From the cell containing the given text, extract its center point as [X, Y] coordinate. 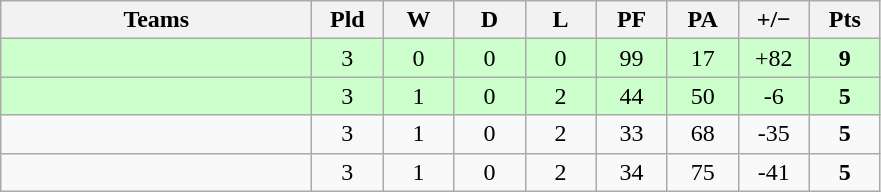
Pld [348, 20]
34 [632, 172]
+82 [774, 58]
PA [702, 20]
W [418, 20]
+/− [774, 20]
-6 [774, 96]
75 [702, 172]
44 [632, 96]
33 [632, 134]
17 [702, 58]
Teams [156, 20]
99 [632, 58]
PF [632, 20]
Pts [844, 20]
50 [702, 96]
D [490, 20]
-41 [774, 172]
-35 [774, 134]
L [560, 20]
9 [844, 58]
68 [702, 134]
